Search for the cell housing the specified text and yield its (X, Y) center coordinate. 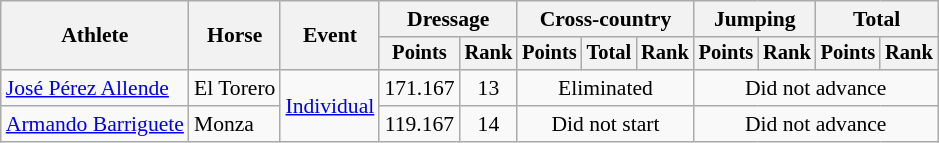
Monza (235, 124)
Dressage (448, 19)
14 (489, 124)
Event (330, 36)
13 (489, 88)
Eliminated (606, 88)
119.167 (419, 124)
Cross-country (606, 19)
Horse (235, 36)
171.167 (419, 88)
Individual (330, 106)
Armando Barriguete (95, 124)
Athlete (95, 36)
Did not start (606, 124)
Jumping (755, 19)
El Torero (235, 88)
José Pérez Allende (95, 88)
